Determine the [x, y] coordinate at the center of the cell enclosing the given text.  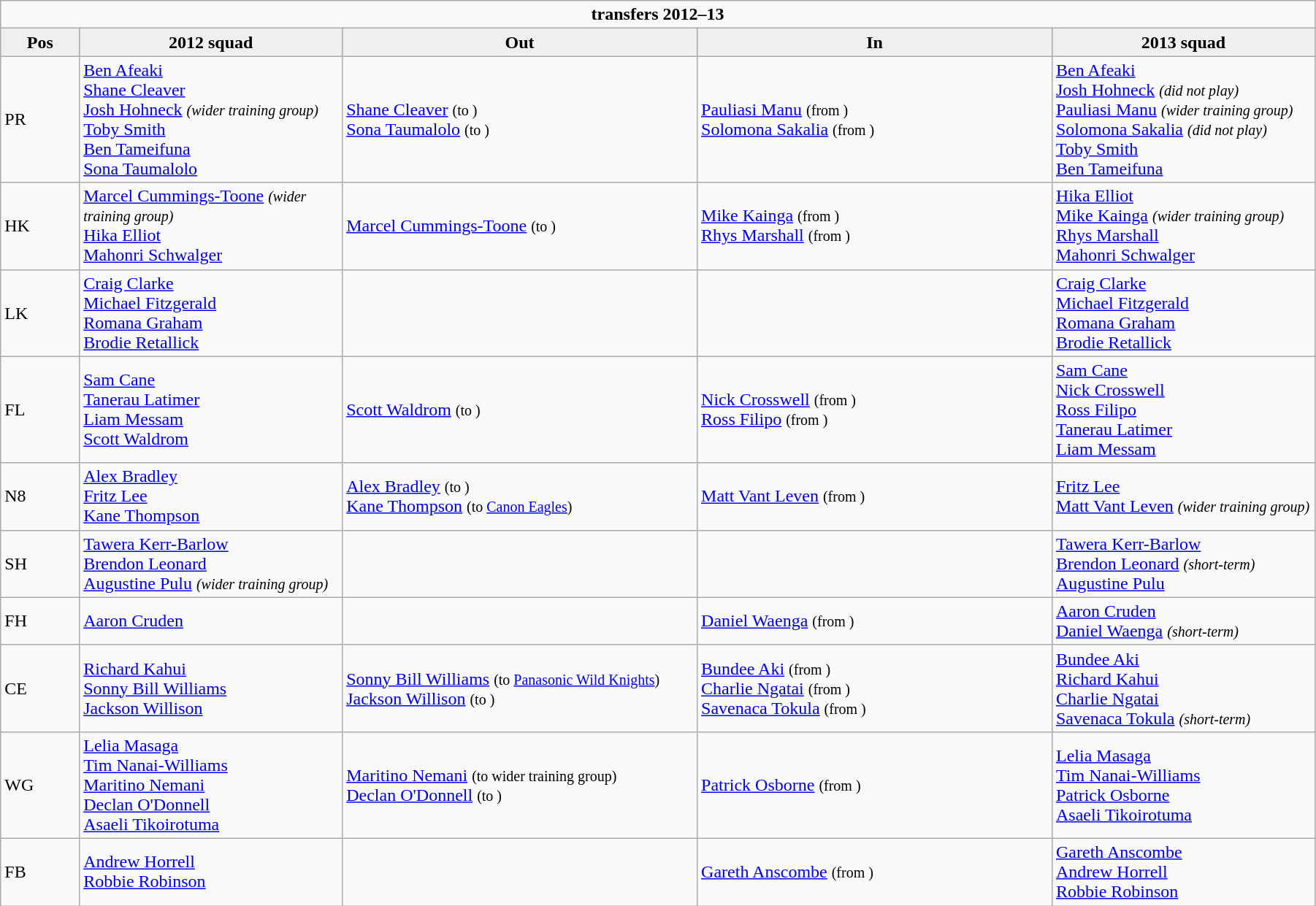
Matt Vant Leven (from ) [875, 496]
PR [40, 120]
transfers 2012–13 [658, 15]
Fritz LeeMatt Vant Leven (wider training group) [1183, 496]
Mike Kainga (from ) Rhys Marshall (from ) [875, 226]
Lelia MasagaTim Nanai-WilliamsPatrick OsborneAsaeli Tikoirotuma [1183, 785]
WG [40, 785]
Patrick Osborne (from ) [875, 785]
LK [40, 312]
Tawera Kerr-BarlowBrendon LeonardAugustine Pulu (wider training group) [211, 564]
Pauliasi Manu (from ) Solomona Sakalia (from ) [875, 120]
FL [40, 410]
SH [40, 564]
N8 [40, 496]
Gareth AnscombeAndrew HorrellRobbie Robinson [1183, 872]
Gareth Anscombe (from ) [875, 872]
FH [40, 621]
HK [40, 226]
Sam CaneNick CrosswellRoss FilipoTanerau LatimerLiam Messam [1183, 410]
Maritino Nemani (to wider training group) Declan O'Donnell (to ) [520, 785]
Hika ElliotMike Kainga (wider training group)Rhys MarshallMahonri Schwalger [1183, 226]
Lelia MasagaTim Nanai-WilliamsMaritino NemaniDeclan O'DonnellAsaeli Tikoirotuma [211, 785]
Sam CaneTanerau LatimerLiam MessamScott Waldrom [211, 410]
Out [520, 42]
Ben AfeakiJosh Hohneck (did not play)Pauliasi Manu (wider training group)Solomona Sakalia (did not play)Toby SmithBen Tameifuna [1183, 120]
Pos [40, 42]
Alex BradleyFritz LeeKane Thompson [211, 496]
Daniel Waenga (from ) [875, 621]
Shane Cleaver (to ) Sona Taumalolo (to ) [520, 120]
Scott Waldrom (to ) [520, 410]
FB [40, 872]
2012 squad [211, 42]
Tawera Kerr-BarlowBrendon Leonard (short-term)Augustine Pulu [1183, 564]
Marcel Cummings-Toone (wider training group)Hika ElliotMahonri Schwalger [211, 226]
In [875, 42]
Aaron Cruden [211, 621]
Bundee AkiRichard KahuiCharlie NgataiSavenaca Tokula (short-term) [1183, 688]
Sonny Bill Williams (to Panasonic Wild Knights) Jackson Willison (to ) [520, 688]
Aaron CrudenDaniel Waenga (short-term) [1183, 621]
Marcel Cummings-Toone (to ) [520, 226]
Andrew HorrellRobbie Robinson [211, 872]
Richard KahuiSonny Bill WilliamsJackson Willison [211, 688]
Bundee Aki (from ) Charlie Ngatai (from ) Savenaca Tokula (from ) [875, 688]
2013 squad [1183, 42]
Ben AfeakiShane CleaverJosh Hohneck (wider training group)Toby SmithBen TameifunaSona Taumalolo [211, 120]
CE [40, 688]
Alex Bradley (to ) Kane Thompson (to Canon Eagles) [520, 496]
Nick Crosswell (from ) Ross Filipo (from ) [875, 410]
